For the text-containing cell, return its midpoint in [x, y] coordinate format. 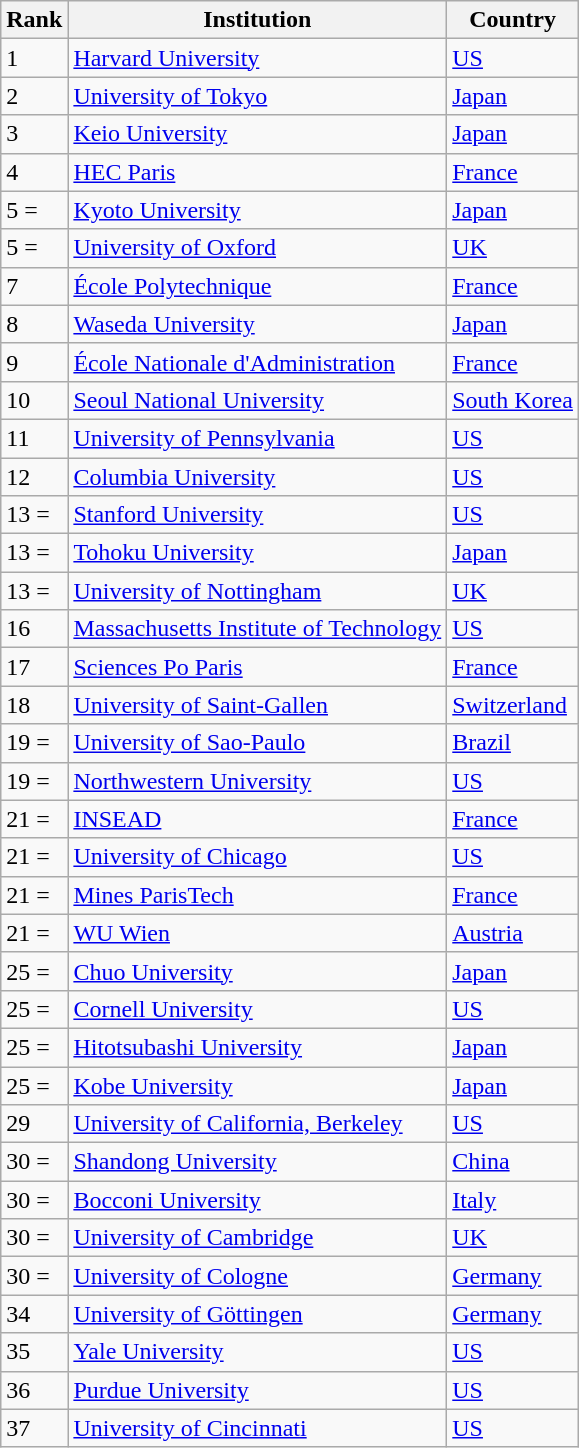
Northwestern University [258, 781]
Columbia University [258, 477]
INSEAD [258, 819]
WU Wien [258, 933]
3 [34, 134]
Waseda University [258, 324]
Harvard University [258, 58]
Massachusetts Institute of Technology [258, 629]
Stanford University [258, 515]
École Polytechnique [258, 286]
29 [34, 1124]
18 [34, 705]
12 [34, 477]
Austria [513, 933]
Mines ParisTech [258, 895]
35 [34, 1352]
11 [34, 438]
University of Oxford [258, 248]
Bocconi University [258, 1200]
Yale University [258, 1352]
Institution [258, 20]
4 [34, 172]
University of Sao-Paulo [258, 743]
University of Cincinnati [258, 1428]
École Nationale d'Administration [258, 362]
Italy [513, 1200]
34 [34, 1314]
9 [34, 362]
7 [34, 286]
University of Cologne [258, 1276]
Purdue University [258, 1390]
University of Cambridge [258, 1238]
Kobe University [258, 1085]
8 [34, 324]
Brazil [513, 743]
Country [513, 20]
1 [34, 58]
36 [34, 1390]
University of Tokyo [258, 96]
Cornell University [258, 1009]
Keio University [258, 134]
University of Göttingen [258, 1314]
10 [34, 400]
Shandong University [258, 1162]
37 [34, 1428]
17 [34, 667]
Chuo University [258, 971]
South Korea [513, 400]
16 [34, 629]
HEC Paris [258, 172]
Tohoku University [258, 553]
Sciences Po Paris [258, 667]
Kyoto University [258, 210]
2 [34, 96]
University of Nottingham [258, 591]
Hitotsubashi University [258, 1047]
China [513, 1162]
University of Pennsylvania [258, 438]
University of Saint-Gallen [258, 705]
Seoul National University [258, 400]
University of Chicago [258, 857]
Switzerland [513, 705]
Rank [34, 20]
University of California, Berkeley [258, 1124]
